Locate the cell with the specified text and output its (x, y) center coordinate. 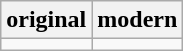
original (46, 20)
modern (138, 20)
